Detect which cell encompasses the target text, then output its [X, Y] center coordinate. 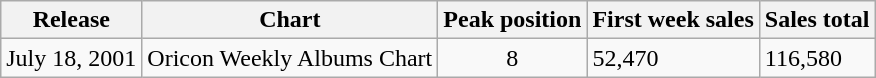
Peak position [512, 20]
July 18, 2001 [72, 58]
52,470 [673, 58]
Release [72, 20]
First week sales [673, 20]
116,580 [817, 58]
Sales total [817, 20]
8 [512, 58]
Chart [290, 20]
Oricon Weekly Albums Chart [290, 58]
